Output the [X, Y] coordinate of the center of the cell containing the given text.  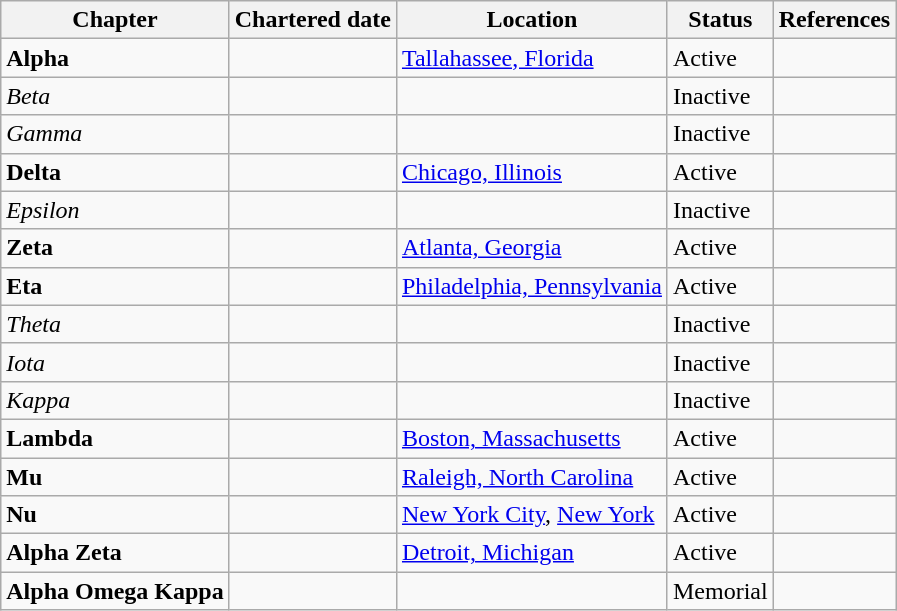
New York City, New York [532, 515]
Mu [115, 477]
Nu [115, 515]
Lambda [115, 438]
Alpha Omega Kappa [115, 591]
Eta [115, 286]
Philadelphia, Pennsylvania [532, 286]
Gamma [115, 134]
Alpha Zeta [115, 553]
Boston, Massachusetts [532, 438]
References [834, 20]
Beta [115, 96]
Tallahassee, Florida [532, 58]
Detroit, Michigan [532, 553]
Epsilon [115, 210]
Raleigh, North Carolina [532, 477]
Iota [115, 362]
Delta [115, 172]
Atlanta, Georgia [532, 248]
Theta [115, 324]
Kappa [115, 400]
Alpha [115, 58]
Status [720, 20]
Location [532, 20]
Chapter [115, 20]
Memorial [720, 591]
Chicago, Illinois [532, 172]
Zeta [115, 248]
Chartered date [312, 20]
